Scan for the cell matching the given text and deliver its [x, y] coordinate at center. 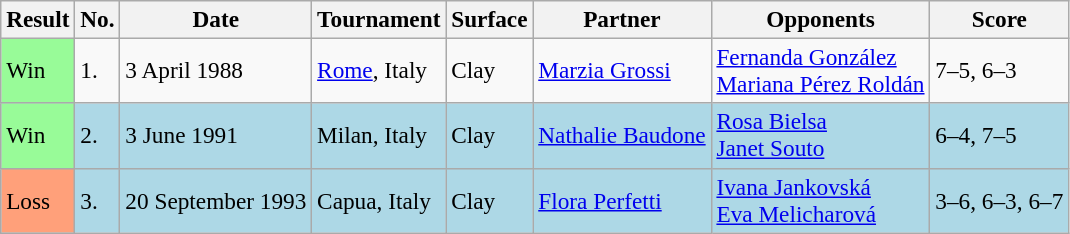
Date [216, 19]
No. [98, 19]
Rosa Bielsa Janet Souto [820, 136]
Fernanda González Mariana Pérez Roldán [820, 70]
3 June 1991 [216, 136]
Flora Perfetti [622, 200]
Score [1000, 19]
7–5, 6–3 [1000, 70]
Milan, Italy [379, 136]
Tournament [379, 19]
Capua, Italy [379, 200]
Marzia Grossi [622, 70]
20 September 1993 [216, 200]
Surface [490, 19]
Nathalie Baudone [622, 136]
Partner [622, 19]
Ivana Jankovská Eva Melicharová [820, 200]
Rome, Italy [379, 70]
Opponents [820, 19]
Result [38, 19]
2. [98, 136]
3. [98, 200]
6–4, 7–5 [1000, 136]
3 April 1988 [216, 70]
1. [98, 70]
Loss [38, 200]
3–6, 6–3, 6–7 [1000, 200]
